Search for the cell housing the specified text and yield its [x, y] center coordinate. 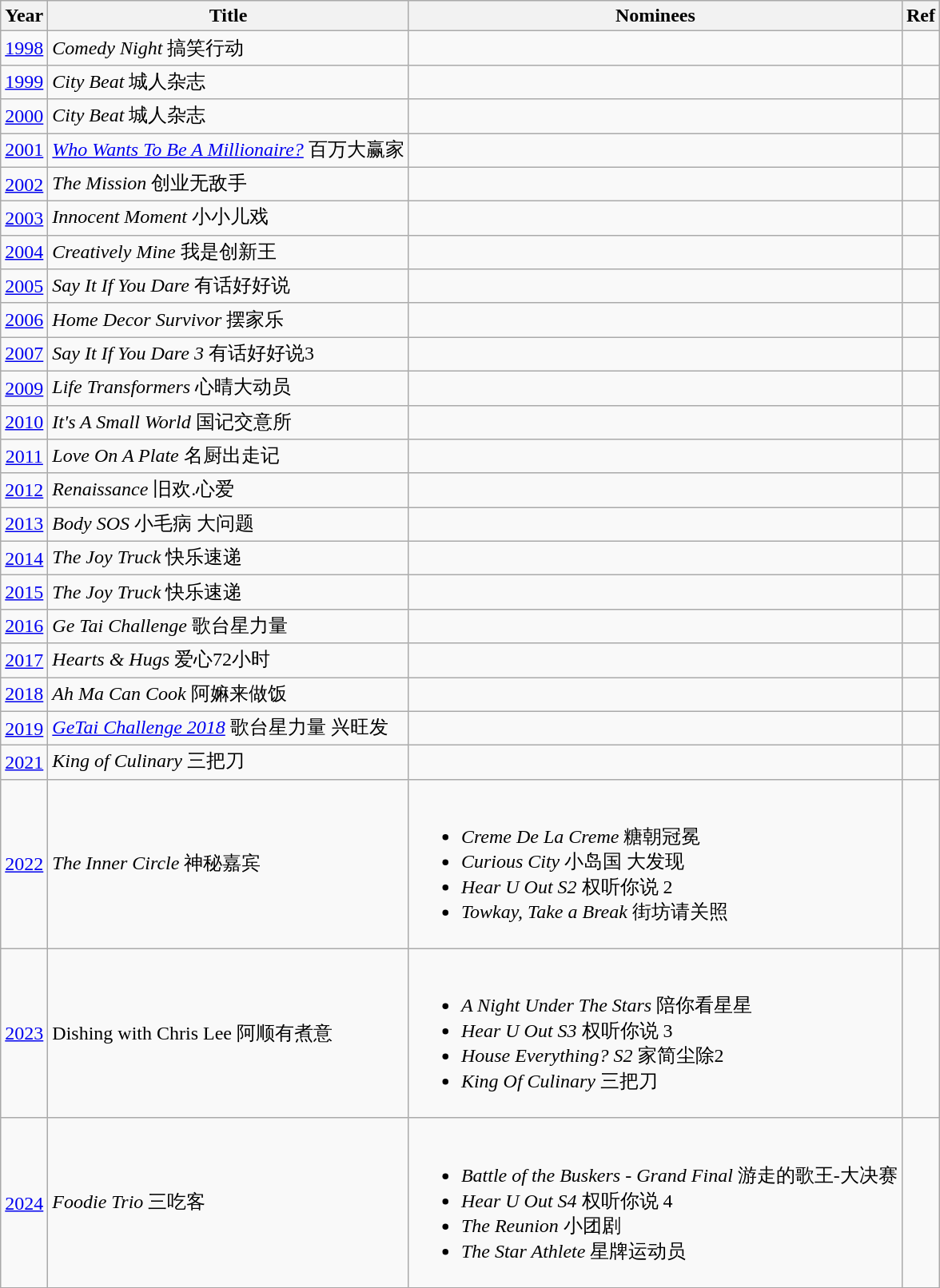
Hearts & Hugs 爱心72小时 [229, 660]
Dishing with Chris Lee 阿顺有煮意 [229, 1033]
Say It If You Dare 有话好好说 [229, 286]
2016 [24, 626]
Ref [921, 16]
GeTai Challenge 2018 歌台星力量 兴旺发 [229, 729]
Battle of the Buskers - Grand Final 游走的歌王-大决赛Hear U Out S4 权听你说 4The Reunion 小团剧The Star Athlete 星牌运动员 [655, 1203]
The Mission 创业无敌手 [229, 184]
Body SOS 小毛病 大问题 [229, 524]
2019 [24, 729]
Foodie Trio 三吃客 [229, 1203]
2010 [24, 422]
Ah Ma Can Cook 阿嫲来做饭 [229, 695]
Nominees [655, 16]
Renaissance 旧欢.心爱 [229, 491]
2023 [24, 1033]
Home Decor Survivor 摆家乐 [229, 320]
2001 [24, 150]
2005 [24, 286]
The Inner Circle 神秘嘉宾 [229, 864]
Comedy Night 搞笑行动 [229, 48]
Year [24, 16]
It's A Small World 国记交意所 [229, 422]
Creatively Mine 我是创新王 [229, 252]
2018 [24, 695]
2024 [24, 1203]
2000 [24, 117]
Life Transformers 心晴大动员 [229, 388]
2021 [24, 762]
2013 [24, 524]
2022 [24, 864]
2012 [24, 491]
1998 [24, 48]
2003 [24, 219]
2017 [24, 660]
King of Culinary 三把刀 [229, 762]
Creme De La Creme 糖朝冠冕Curious City 小岛国 大发现Hear U Out S2 权听你说 2Towkay, Take a Break 街坊请关照 [655, 864]
Love On A Plate 名厨出走记 [229, 457]
2014 [24, 558]
Title [229, 16]
Innocent Moment 小小儿戏 [229, 219]
1999 [24, 81]
2015 [24, 593]
2002 [24, 184]
2004 [24, 252]
2011 [24, 457]
2009 [24, 388]
A Night Under The Stars 陪你看星星Hear U Out S3 权听你说 3House Everything? S2 家简尘除2King Of Culinary 三把刀 [655, 1033]
Say It If You Dare 3 有话好好说3 [229, 355]
Ge Tai Challenge 歌台星力量 [229, 626]
2006 [24, 320]
2007 [24, 355]
Who Wants To Be A Millionaire? 百万大赢家 [229, 150]
